Output the [x, y] coordinate of the center of the cell containing the given text.  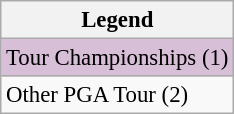
Other PGA Tour (2) [118, 95]
Legend [118, 20]
Tour Championships (1) [118, 58]
